For the text-containing cell, return its midpoint in (x, y) coordinate format. 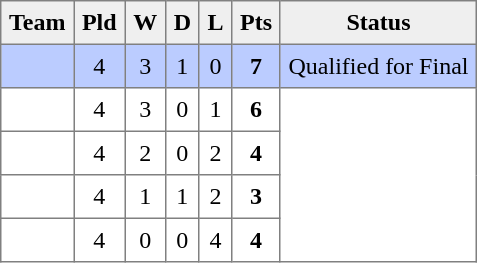
6 (256, 110)
7 (256, 66)
D (182, 23)
L (216, 23)
Team (38, 23)
Qualified for Final (378, 66)
Status (378, 23)
Pld (100, 23)
W (145, 23)
Pts (256, 23)
